Determine the [x, y] coordinate at the center of the cell enclosing the given text.  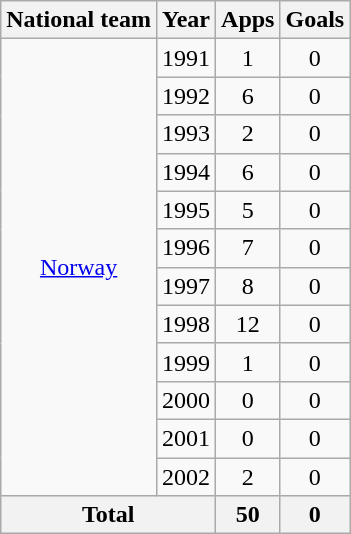
50 [248, 515]
1993 [186, 134]
1991 [186, 58]
Apps [248, 20]
Year [186, 20]
1995 [186, 210]
7 [248, 248]
1992 [186, 96]
8 [248, 286]
1999 [186, 362]
2001 [186, 438]
12 [248, 324]
1997 [186, 286]
2000 [186, 400]
Goals [315, 20]
5 [248, 210]
Norway [79, 268]
1998 [186, 324]
2002 [186, 477]
National team [79, 20]
Total [108, 515]
1994 [186, 172]
1996 [186, 248]
